From the cell containing the given text, extract its center point as [X, Y] coordinate. 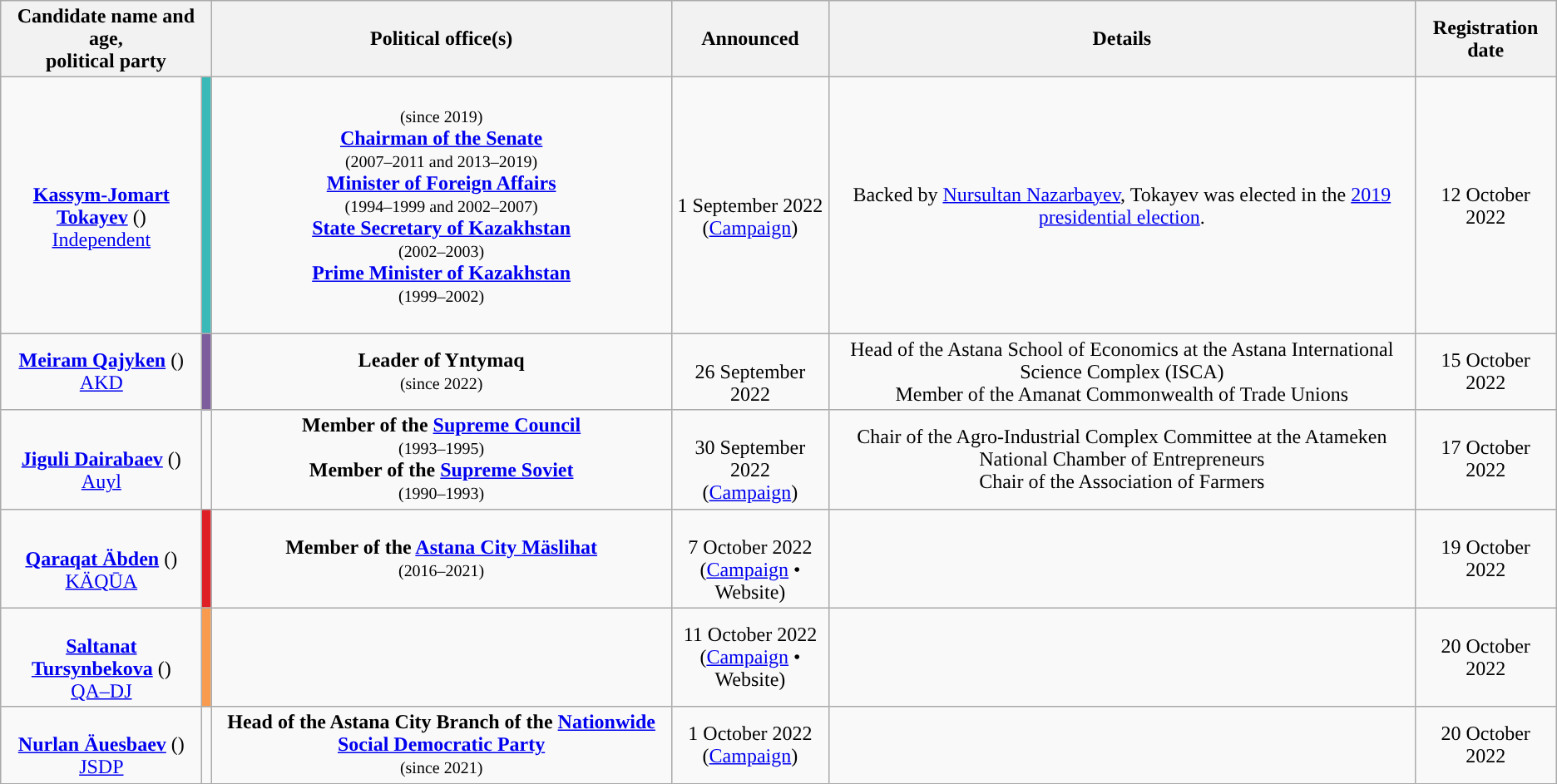
Backed by Nursultan Nazarbayev, Tokayev was elected in the 2019 presidential election. [1122, 205]
Saltanat Tursynbekova ()QA–DJ [101, 657]
Meiram Qajyken ()AKD [101, 372]
Nurlan Äuesbaev ()JSDP [101, 745]
Jiguli Dairabaev ()Auyl [101, 459]
26 September 2022 [750, 372]
12 October 2022 [1485, 205]
Details [1122, 39]
Registration date [1485, 39]
30 September 2022(Campaign) [750, 459]
11 October 2022(Campaign • Website) [750, 657]
Political office(s) [441, 39]
Announced [750, 39]
7 October 2022(Campaign • Website) [750, 559]
Kassym-Jomart Tokayev ()Independent [101, 205]
Chair of the Agro-Industrial Complex Committee at the Atameken National Chamber of EntrepreneursChair of the Association of Farmers [1122, 459]
17 October 2022 [1485, 459]
Head of the Astana School of Economics at the Astana International Science Complex (ISCA)Member of the Amanat Commonwealth of Trade Unions [1122, 372]
Qaraqat Äbden ()KÄQŪA [101, 559]
Candidate name and age,political party [106, 39]
Head of the Astana City Branch of the Nationwide Social Democratic Party(since 2021) [441, 745]
15 October 2022 [1485, 372]
1 September 2022(Campaign) [750, 205]
Member of the Supreme Council(1993–1995)Member of the Supreme Soviet(1990–1993) [441, 459]
Member of the Astana City Mäslihat(2016–2021) [441, 559]
19 October 2022 [1485, 559]
Leader of Yntymaq(since 2022) [441, 372]
1 October 2022(Campaign) [750, 745]
